Find where the given text appears and provide that cell's center as [x, y] coordinate. 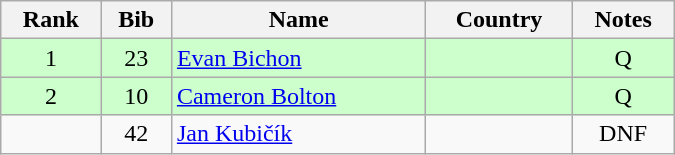
Cameron Bolton [298, 96]
Name [298, 20]
Rank [51, 20]
Jan Kubičík [298, 134]
Notes [623, 20]
DNF [623, 134]
Evan Bichon [298, 58]
Bib [136, 20]
Country [499, 20]
42 [136, 134]
23 [136, 58]
2 [51, 96]
10 [136, 96]
1 [51, 58]
